From the cell containing the given text, extract its center point as (X, Y) coordinate. 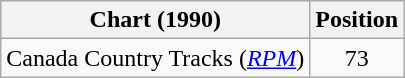
Canada Country Tracks (RPM) (156, 58)
Position (357, 20)
Chart (1990) (156, 20)
73 (357, 58)
